Locate the cell with the specified text and output its (x, y) center coordinate. 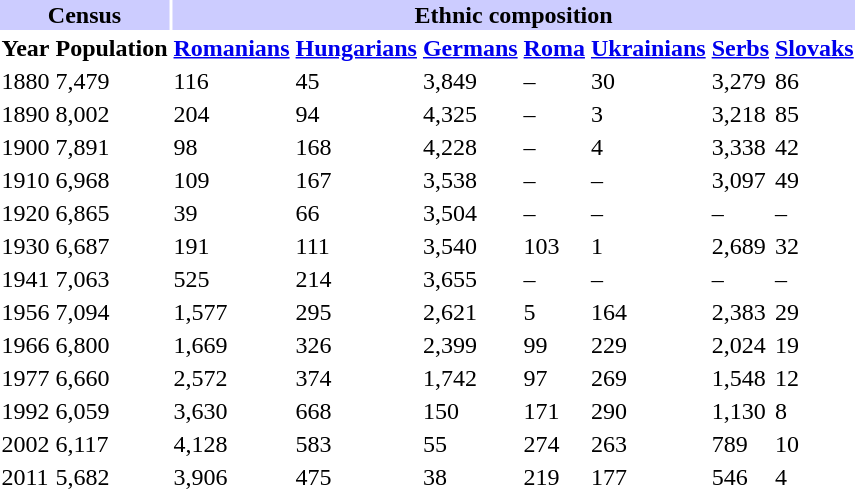
583 (356, 444)
167 (356, 180)
7,063 (112, 279)
290 (648, 411)
Ethnic composition (514, 15)
99 (554, 345)
Census (84, 15)
1,548 (740, 378)
Germans (470, 48)
1880 (26, 81)
6,117 (112, 444)
1,130 (740, 411)
7,094 (112, 312)
1910 (26, 180)
374 (356, 378)
Year (26, 48)
1930 (26, 246)
2002 (26, 444)
191 (232, 246)
2,621 (470, 312)
1966 (26, 345)
1 (648, 246)
103 (554, 246)
94 (356, 114)
164 (648, 312)
66 (356, 213)
3,655 (470, 279)
1,742 (470, 378)
55 (470, 444)
4,128 (232, 444)
39 (232, 213)
7,891 (112, 147)
97 (554, 378)
4 (648, 147)
1956 (26, 312)
3,630 (232, 411)
171 (554, 411)
1941 (26, 279)
Ukrainians (648, 48)
98 (232, 147)
229 (648, 345)
3,338 (740, 147)
214 (356, 279)
295 (356, 312)
6,687 (112, 246)
1,669 (232, 345)
269 (648, 378)
Serbs (740, 48)
7,479 (112, 81)
263 (648, 444)
1890 (26, 114)
1992 (26, 411)
4,325 (470, 114)
1977 (26, 378)
3,097 (740, 180)
1900 (26, 147)
30 (648, 81)
525 (232, 279)
Roma (554, 48)
1920 (26, 213)
274 (554, 444)
111 (356, 246)
6,059 (112, 411)
668 (356, 411)
326 (356, 345)
3,504 (470, 213)
3,218 (740, 114)
8,002 (112, 114)
6,660 (112, 378)
5 (554, 312)
2,689 (740, 246)
789 (740, 444)
4,228 (470, 147)
Population (112, 48)
3,538 (470, 180)
2,572 (232, 378)
Romanians (232, 48)
Hungarians (356, 48)
168 (356, 147)
2,383 (740, 312)
3 (648, 114)
1,577 (232, 312)
3,849 (470, 81)
204 (232, 114)
2,399 (470, 345)
109 (232, 180)
6,800 (112, 345)
150 (470, 411)
116 (232, 81)
6,968 (112, 180)
45 (356, 81)
3,279 (740, 81)
2,024 (740, 345)
3,540 (470, 246)
6,865 (112, 213)
